Extract the [x, y] coordinate from the center of the cell holding the provided text.  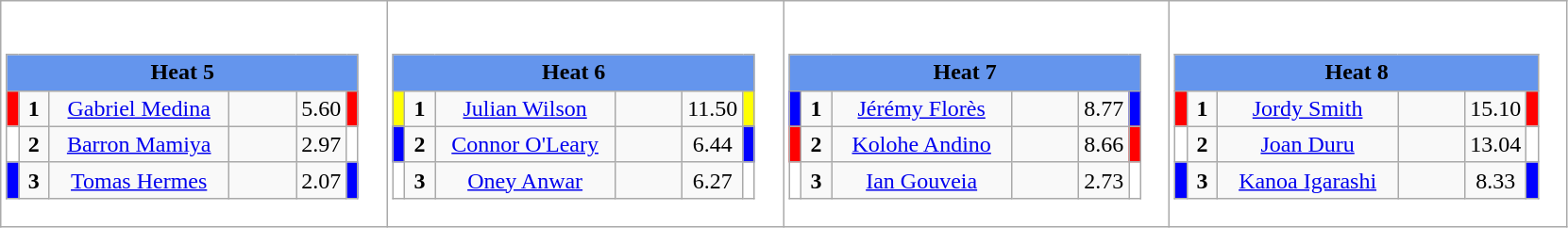
Julian Wilson [525, 108]
Heat 5 1 Gabriel Medina 5.60 2 Barron Mamiya 2.97 3 Tomas Hermes 2.07 [194, 114]
5.60 [321, 108]
2.07 [321, 180]
Tomas Hermes [140, 180]
15.10 [1495, 108]
Barron Mamiya [140, 144]
2.97 [321, 144]
Jordy Smith [1308, 108]
13.04 [1495, 144]
8.77 [1104, 108]
Jérémy Florès [921, 108]
Gabriel Medina [140, 108]
8.66 [1104, 144]
Kolohe Andino [921, 144]
Heat 7 [965, 73]
Heat 6 1 Julian Wilson 11.50 2 Connor O'Leary 6.44 3 Oney Anwar 6.27 [585, 114]
Connor O'Leary [525, 144]
Heat 5 [182, 73]
2.73 [1104, 180]
Kanoa Igarashi [1308, 180]
Ian Gouveia [921, 180]
Heat 8 1 Jordy Smith 15.10 2 Joan Duru 13.04 3 Kanoa Igarashi 8.33 [1369, 114]
Heat 6 [574, 73]
Heat 7 1 Jérémy Florès 8.77 2 Kolohe Andino 8.66 3 Ian Gouveia 2.73 [976, 114]
Oney Anwar [525, 180]
8.33 [1495, 180]
11.50 [713, 108]
Heat 8 [1357, 73]
6.44 [713, 144]
6.27 [713, 180]
Joan Duru [1308, 144]
